Extract the [X, Y] coordinate from the center of the cell holding the provided text.  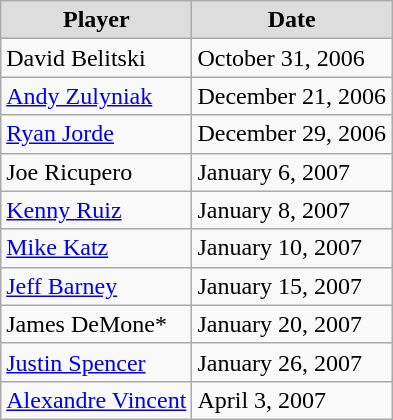
Date [292, 20]
Justin Spencer [96, 362]
Jeff Barney [96, 286]
January 6, 2007 [292, 172]
January 26, 2007 [292, 362]
Mike Katz [96, 248]
January 15, 2007 [292, 286]
Andy Zulyniak [96, 96]
Kenny Ruiz [96, 210]
December 29, 2006 [292, 134]
January 20, 2007 [292, 324]
January 8, 2007 [292, 210]
Player [96, 20]
Alexandre Vincent [96, 400]
David Belitski [96, 58]
December 21, 2006 [292, 96]
Ryan Jorde [96, 134]
October 31, 2006 [292, 58]
James DeMone* [96, 324]
January 10, 2007 [292, 248]
Joe Ricupero [96, 172]
April 3, 2007 [292, 400]
